Search for the cell housing the specified text and yield its [x, y] center coordinate. 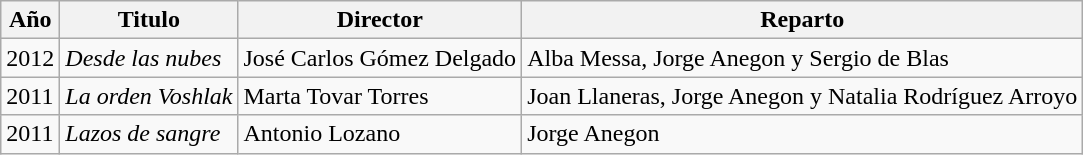
La orden Voshlak [149, 96]
Director [380, 20]
Año [30, 20]
Joan Llaneras, Jorge Anegon y Natalia Rodríguez Arroyo [802, 96]
Marta Tovar Torres [380, 96]
Lazos de sangre [149, 134]
Desde las nubes [149, 58]
Alba Messa, Jorge Anegon y Sergio de Blas [802, 58]
Reparto [802, 20]
Titulo [149, 20]
Antonio Lozano [380, 134]
Jorge Anegon [802, 134]
José Carlos Gómez Delgado [380, 58]
2012 [30, 58]
